Capture the cell that displays the provided text and extract its (x, y) central coordinate. 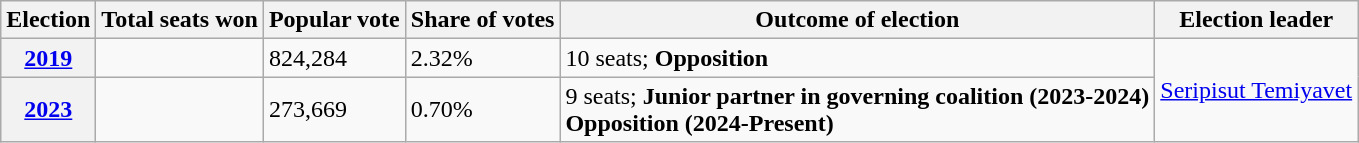
824,284 (334, 58)
2019 (48, 58)
10 seats; Opposition (858, 58)
Election leader (1256, 20)
Popular vote (334, 20)
Outcome of election (858, 20)
Seripisut Temiyavet (1256, 90)
2023 (48, 110)
Election (48, 20)
0.70% (482, 110)
2.32% (482, 58)
9 seats; Junior partner in governing coalition (2023-2024)Opposition (2024-Present) (858, 110)
Total seats won (180, 20)
273,669 (334, 110)
Share of votes (482, 20)
